Locate the cell with the specified text and output its [X, Y] center coordinate. 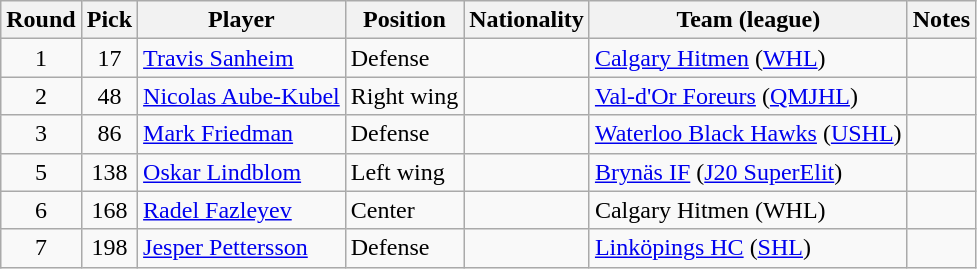
7 [41, 248]
Right wing [404, 96]
Linköpings HC (SHL) [748, 248]
Center [404, 210]
86 [109, 134]
Position [404, 20]
168 [109, 210]
Oskar Lindblom [242, 172]
5 [41, 172]
Notes [941, 20]
Waterloo Black Hawks (USHL) [748, 134]
198 [109, 248]
Round [41, 20]
1 [41, 58]
Val-d'Or Foreurs (QMJHL) [748, 96]
Brynäs IF (J20 SuperElit) [748, 172]
Travis Sanheim [242, 58]
48 [109, 96]
Team (league) [748, 20]
6 [41, 210]
138 [109, 172]
17 [109, 58]
2 [41, 96]
Mark Friedman [242, 134]
Player [242, 20]
Nationality [527, 20]
Pick [109, 20]
Nicolas Aube-Kubel [242, 96]
3 [41, 134]
Radel Fazleyev [242, 210]
Left wing [404, 172]
Jesper Pettersson [242, 248]
